Identify which cell holds the provided text, then report its (X, Y) central coordinate. 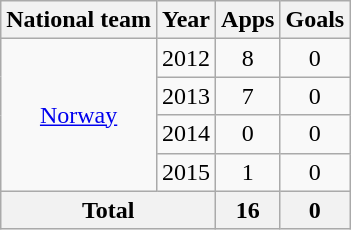
Norway (79, 115)
2012 (186, 58)
8 (248, 58)
7 (248, 96)
Goals (315, 20)
Total (108, 210)
Apps (248, 20)
1 (248, 172)
Year (186, 20)
2015 (186, 172)
16 (248, 210)
National team (79, 20)
2014 (186, 134)
2013 (186, 96)
